Find where the given text appears and provide that cell's center as [X, Y] coordinate. 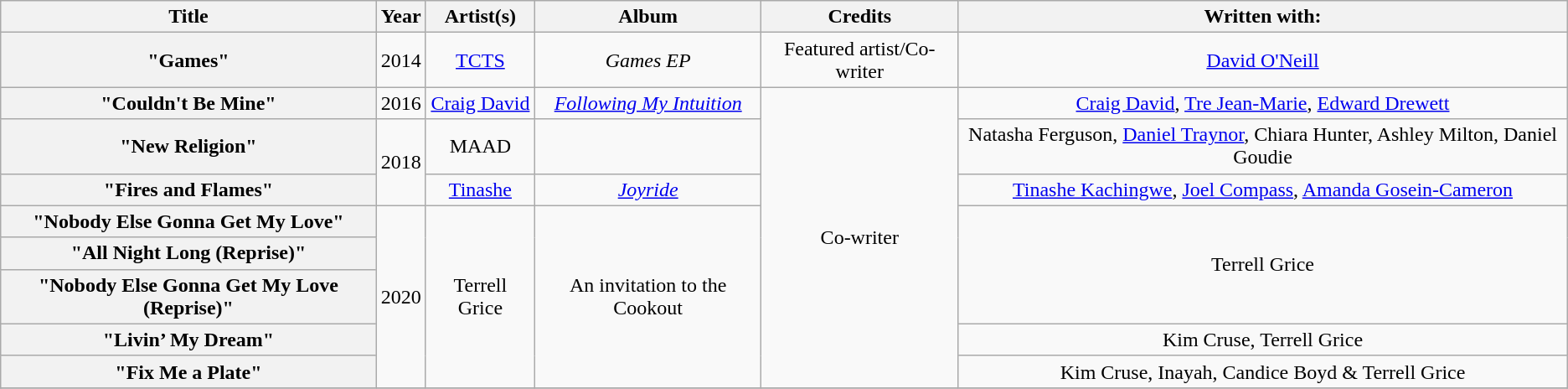
2020 [400, 297]
Kim Cruse, Terrell Grice [1263, 340]
Craig David, Tre Jean-Marie, Edward Drewett [1263, 103]
An invitation to the Cookout [648, 297]
Natasha Ferguson, Daniel Traynor, Chiara Hunter, Ashley Milton, Daniel Goudie [1263, 146]
"Fires and Flames" [188, 189]
David O'Neill [1263, 60]
Games EP [648, 60]
Credits [859, 17]
Written with: [1263, 17]
Co-writer [859, 237]
Following My Intuition [648, 103]
2014 [400, 60]
Featured artist/Co-writer [859, 60]
Album [648, 17]
"Games" [188, 60]
Craig David [480, 103]
"Livin’ My Dream" [188, 340]
"Nobody Else Gonna Get My Love" [188, 221]
2016 [400, 103]
"Nobody Else Gonna Get My Love (Reprise)" [188, 297]
"New Religion" [188, 146]
Kim Cruse, Inayah, Candice Boyd & Terrell Grice [1263, 371]
2018 [400, 163]
Title [188, 17]
TCTS [480, 60]
Artist(s) [480, 17]
"All Night Long (Reprise)" [188, 253]
Tinashe Kachingwe, Joel Compass, Amanda Gosein-Cameron [1263, 189]
Joyride [648, 189]
MAAD [480, 146]
"Couldn't Be Mine" [188, 103]
Tinashe [480, 189]
Year [400, 17]
"Fix Me a Plate" [188, 371]
